Detect which cell encompasses the target text, then output its [x, y] center coordinate. 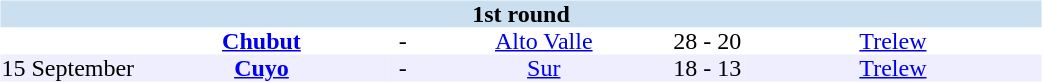
28 - 20 [707, 42]
15 September [68, 68]
Chubut [262, 42]
Sur [544, 68]
1st round [520, 14]
18 - 13 [707, 68]
Cuyo [262, 68]
Alto Valle [544, 42]
